Scan for the cell matching the given text and deliver its (X, Y) coordinate at center. 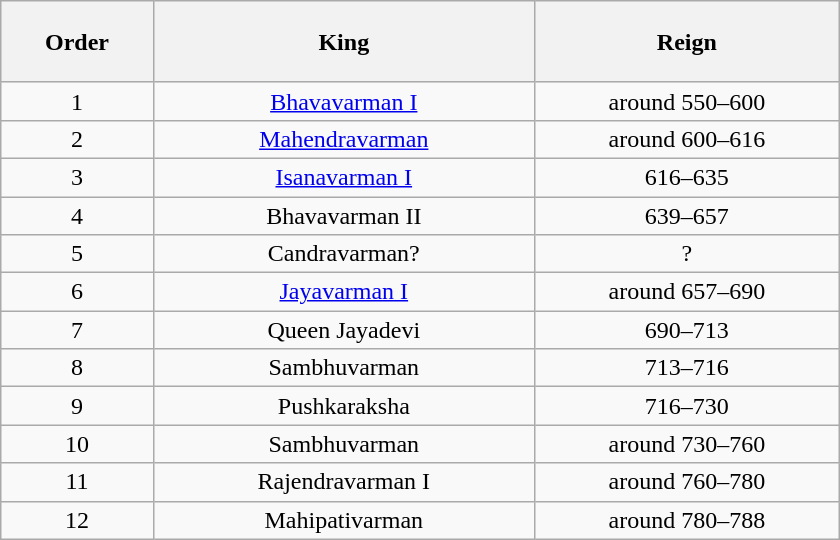
Isanavarman I (344, 177)
716–730 (686, 406)
King (344, 42)
around 760–780 (686, 482)
Candravarman? (344, 254)
6 (77, 292)
10 (77, 444)
Queen Jayadevi (344, 330)
5 (77, 254)
9 (77, 406)
Jayavarman I (344, 292)
2 (77, 139)
Bhavavarman II (344, 215)
1 (77, 101)
? (686, 254)
Mahendravarman (344, 139)
Mahipativarman (344, 520)
8 (77, 368)
4 (77, 215)
12 (77, 520)
around 780–788 (686, 520)
around 550–600 (686, 101)
616–635 (686, 177)
639–657 (686, 215)
Pushkaraksha (344, 406)
690–713 (686, 330)
Rajendravarman I (344, 482)
Bhavavarman I (344, 101)
11 (77, 482)
7 (77, 330)
713–716 (686, 368)
3 (77, 177)
around 600–616 (686, 139)
Reign (686, 42)
around 730–760 (686, 444)
around 657–690 (686, 292)
Order (77, 42)
